From the cell containing the given text, extract its center point as [X, Y] coordinate. 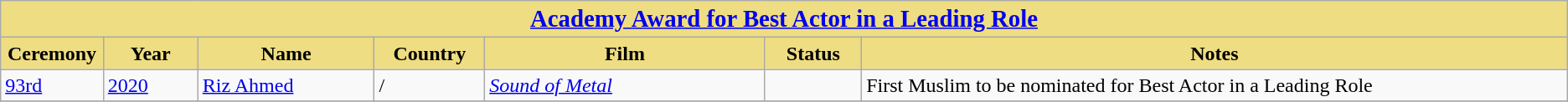
Academy Award for Best Actor in a Leading Role [784, 19]
Status [813, 54]
93rd [52, 85]
Film [625, 54]
Name [286, 54]
Ceremony [52, 54]
Riz Ahmed [286, 85]
Notes [1215, 54]
Country [430, 54]
2020 [151, 85]
First Muslim to be nominated for Best Actor in a Leading Role [1215, 85]
/ [430, 85]
Sound of Metal [625, 85]
Year [151, 54]
